Provide the (X, Y) coordinate of the cell's center where the given text is located.  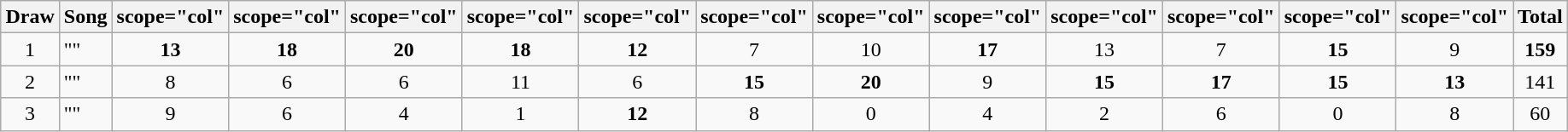
Total (1541, 17)
Draw (30, 17)
60 (1541, 114)
159 (1541, 49)
Song (85, 17)
141 (1541, 82)
3 (30, 114)
10 (871, 49)
11 (521, 82)
